Detect which cell encompasses the target text, then output its (X, Y) center coordinate. 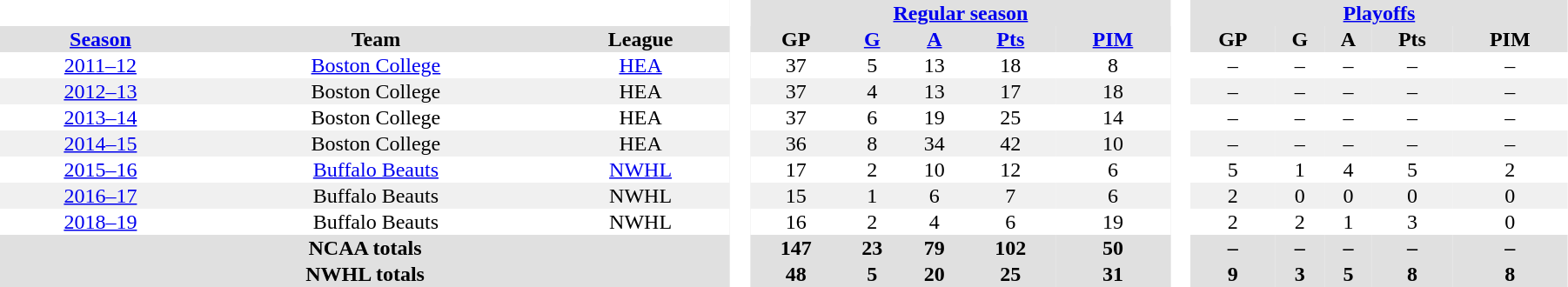
Season (101, 39)
14 (1113, 117)
Regular season (961, 13)
2011–12 (101, 65)
Playoffs (1380, 13)
2014–15 (101, 143)
2013–14 (101, 117)
34 (935, 143)
23 (872, 248)
7 (1011, 196)
Team (376, 39)
NCAA totals (365, 248)
League (640, 39)
9 (1233, 274)
36 (795, 143)
147 (795, 248)
2016–17 (101, 196)
2012–13 (101, 91)
42 (1011, 143)
50 (1113, 248)
79 (935, 248)
20 (935, 274)
48 (795, 274)
15 (795, 196)
102 (1011, 248)
NWHL totals (365, 274)
16 (795, 222)
2015–16 (101, 170)
2018–19 (101, 222)
31 (1113, 274)
12 (1011, 170)
